Scan for the cell matching the given text and deliver its [X, Y] coordinate at center. 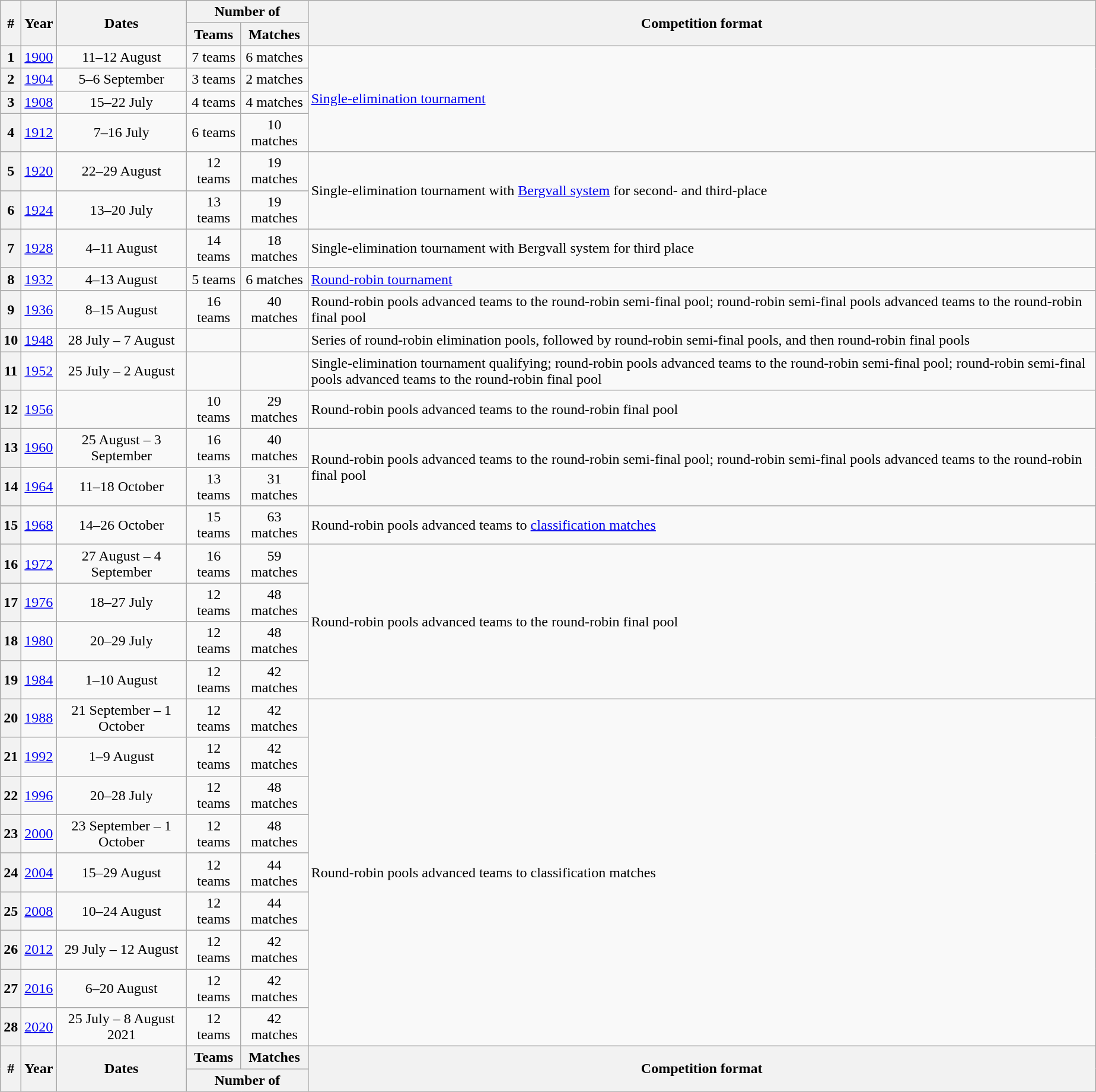
2012 [39, 949]
15 [11, 526]
29 July – 12 August [122, 949]
11 [11, 370]
4–11 August [122, 248]
1 [11, 57]
4 [11, 133]
1948 [39, 340]
19 [11, 680]
20–29 July [122, 641]
1984 [39, 680]
1972 [39, 563]
1928 [39, 248]
2008 [39, 911]
2020 [39, 1027]
14 teams [214, 248]
1968 [39, 526]
9 [11, 310]
Single-elimination tournament with Bergvall system for third place [702, 248]
5–6 September [122, 79]
18 [11, 641]
7 teams [214, 57]
18–27 July [122, 603]
11–12 August [122, 57]
10 [11, 340]
23 September – 1 October [122, 834]
11–18 October [122, 486]
1900 [39, 57]
21 September – 1 October [122, 718]
1956 [39, 409]
31 matches [274, 486]
27 [11, 988]
1912 [39, 133]
1–10 August [122, 680]
6–20 August [122, 988]
1980 [39, 641]
20–28 July [122, 795]
15–29 August [122, 872]
1960 [39, 448]
10–24 August [122, 911]
24 [11, 872]
1952 [39, 370]
25 August – 3 September [122, 448]
1932 [39, 279]
21 [11, 757]
1988 [39, 718]
25 July – 2 August [122, 370]
14–26 October [122, 526]
2000 [39, 834]
17 [11, 603]
Single-elimination tournament with Bergvall system for second- and third-place [702, 190]
Single-elimination tournament [702, 98]
13 [11, 448]
25 July – 8 August 2021 [122, 1027]
29 matches [274, 409]
1976 [39, 603]
26 [11, 949]
22 [11, 795]
2004 [39, 872]
5 teams [214, 279]
4–13 August [122, 279]
4 teams [214, 102]
5 [11, 171]
7–16 July [122, 133]
8–15 August [122, 310]
Series of round-robin elimination pools, followed by round-robin semi-final pools, and then round-robin final pools [702, 340]
3 teams [214, 79]
15–22 July [122, 102]
28 July – 7 August [122, 340]
7 [11, 248]
1908 [39, 102]
1964 [39, 486]
12 [11, 409]
6 teams [214, 133]
1924 [39, 210]
13–20 July [122, 210]
8 [11, 279]
20 [11, 718]
1904 [39, 79]
1996 [39, 795]
4 matches [274, 102]
18 matches [274, 248]
6 [11, 210]
3 [11, 102]
23 [11, 834]
1992 [39, 757]
15 teams [214, 526]
1936 [39, 310]
25 [11, 911]
Round-robin tournament [702, 279]
22–29 August [122, 171]
2 [11, 79]
2 matches [274, 79]
1920 [39, 171]
10 teams [214, 409]
63 matches [274, 526]
16 [11, 563]
27 August – 4 September [122, 563]
59 matches [274, 563]
14 [11, 486]
2016 [39, 988]
1–9 August [122, 757]
28 [11, 1027]
10 matches [274, 133]
